Find where the given text appears and provide that cell's center as [X, Y] coordinate. 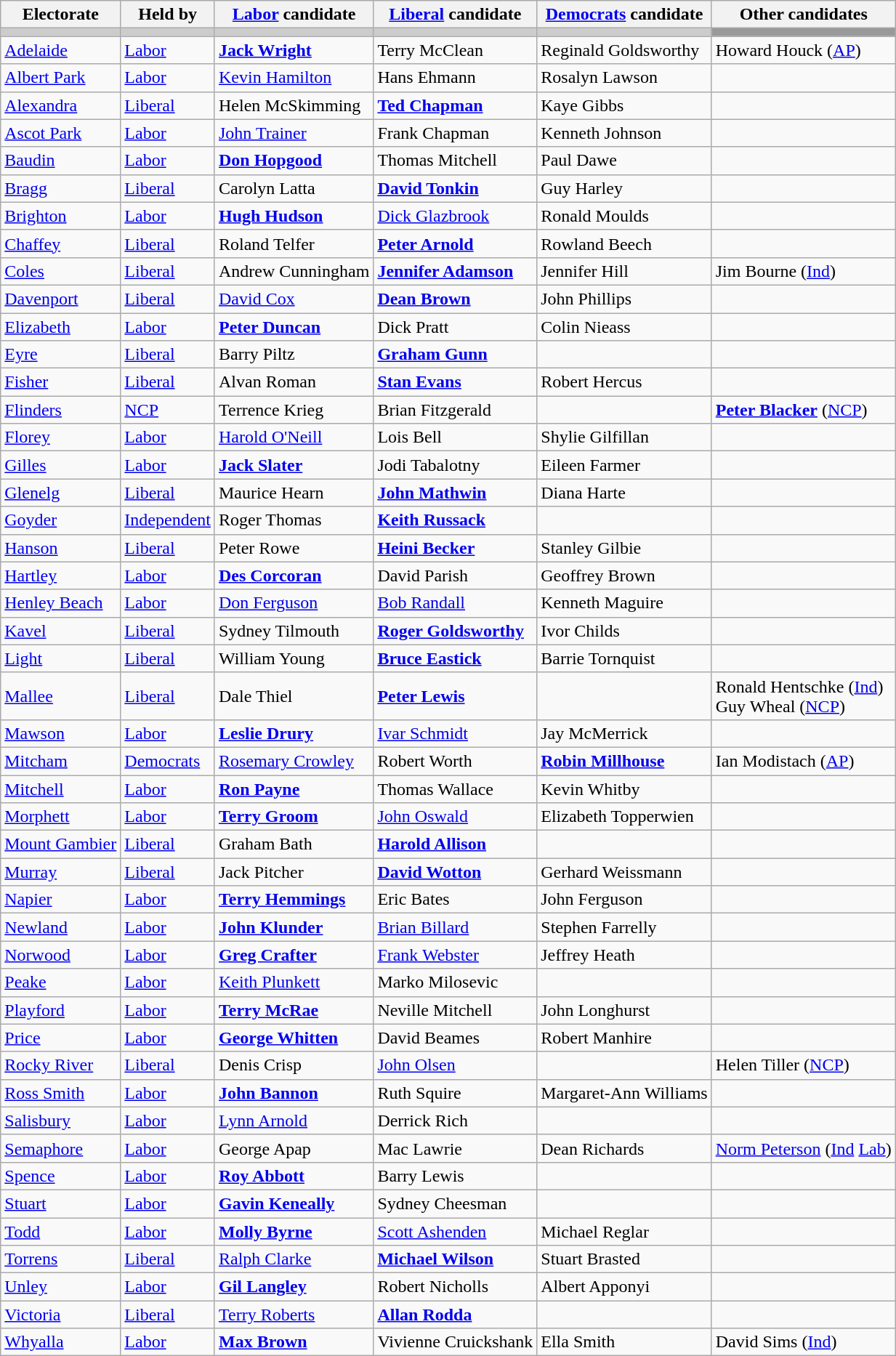
Jack Slater [294, 465]
Dean Richards [624, 1148]
Helen McSkimming [294, 105]
Jeffrey Heath [624, 955]
Frank Chapman [455, 133]
Robert Worth [455, 761]
Fisher [61, 382]
Terrence Krieg [294, 410]
Robin Millhouse [624, 761]
Rosalyn Lawson [624, 78]
Terry Roberts [294, 1315]
Michael Wilson [455, 1259]
Don Ferguson [294, 603]
Lynn Arnold [294, 1121]
Frank Webster [455, 955]
Allan Rodda [455, 1315]
Victoria [61, 1315]
Newland [61, 927]
Liberal candidate [455, 15]
Rosemary Crowley [294, 761]
Peter Rowe [294, 548]
Gilles [61, 465]
John Ferguson [624, 900]
David Parish [455, 576]
Ian Modistach (AP) [804, 761]
Goyder [61, 520]
Other candidates [804, 15]
Des Corcoran [294, 576]
Ronald Hentschke (Ind) Guy Wheal (NCP) [804, 696]
Kaye Gibbs [624, 105]
Baudin [61, 161]
Peter Blacker (NCP) [804, 410]
Gerhard Weissmann [624, 872]
Democrats [168, 761]
Norwood [61, 955]
Thomas Wallace [455, 788]
Glenelg [61, 493]
Terry McClean [455, 50]
Adelaide [61, 50]
Thomas Mitchell [455, 161]
Ralph Clarke [294, 1259]
George Apap [294, 1148]
John Phillips [624, 299]
Roger Thomas [294, 520]
Salisbury [61, 1121]
Flinders [61, 410]
Bruce Eastick [455, 658]
John Mathwin [455, 493]
John Olsen [455, 1065]
Greg Crafter [294, 955]
Gavin Keneally [294, 1203]
Electorate [61, 15]
Barrie Tornquist [624, 658]
Eileen Farmer [624, 465]
Scott Ashenden [455, 1232]
William Young [294, 658]
Price [61, 1038]
Kenneth Johnson [624, 133]
Napier [61, 900]
Elizabeth Topperwien [624, 817]
Ruth Squire [455, 1093]
John Trainer [294, 133]
Vivienne Cruickshank [455, 1342]
Hugh Hudson [294, 216]
Jennifer Adamson [455, 271]
Brighton [61, 216]
Heini Becker [455, 548]
Roland Telfer [294, 243]
Eyre [61, 355]
Alvan Roman [294, 382]
Stan Evans [455, 382]
Keith Russack [455, 520]
Barry Lewis [455, 1176]
Mitchell [61, 788]
Dale Thiel [294, 696]
Unley [61, 1287]
Peter Lewis [455, 696]
Ted Chapman [455, 105]
Geoffrey Brown [624, 576]
Robert Hercus [624, 382]
Marko Milosevic [455, 982]
Elizabeth [61, 326]
Murray [61, 872]
Peter Duncan [294, 326]
Reginald Goldsworthy [624, 50]
Ivar Schmidt [455, 733]
Kenneth Maguire [624, 603]
David Tonkin [455, 188]
Hartley [61, 576]
Kevin Hamilton [294, 78]
John Bannon [294, 1093]
Eric Bates [455, 900]
Stuart Brasted [624, 1259]
Light [61, 658]
Maurice Hearn [294, 493]
Spence [61, 1176]
Morphett [61, 817]
David Wotton [455, 872]
Paul Dawe [624, 161]
Hanson [61, 548]
Don Hopgood [294, 161]
Chaffey [61, 243]
Gil Langley [294, 1287]
Stephen Farrelly [624, 927]
Jack Wright [294, 50]
John Klunder [294, 927]
Mac Lawrie [455, 1148]
Albert Apponyi [624, 1287]
NCP [168, 410]
Michael Reglar [624, 1232]
Ron Payne [294, 788]
Rowland Beech [624, 243]
Ascot Park [61, 133]
Harold Allison [455, 844]
George Whitten [294, 1038]
Mallee [61, 696]
Coles [61, 271]
Mitcham [61, 761]
Whyalla [61, 1342]
Albert Park [61, 78]
Playford [61, 1010]
Florey [61, 437]
Democrats candidate [624, 15]
Dick Pratt [455, 326]
Jim Bourne (Ind) [804, 271]
Mount Gambier [61, 844]
Alexandra [61, 105]
Lois Bell [455, 437]
Helen Tiller (NCP) [804, 1065]
Molly Byrne [294, 1232]
Todd [61, 1232]
Brian Billard [455, 927]
Mawson [61, 733]
Robert Manhire [624, 1038]
Shylie Gilfillan [624, 437]
Bob Randall [455, 603]
Terry Hemmings [294, 900]
Diana Harte [624, 493]
Sydney Cheesman [455, 1203]
Norm Peterson (Ind Lab) [804, 1148]
Peake [61, 982]
Keith Plunkett [294, 982]
Labor candidate [294, 15]
Stanley Gilbie [624, 548]
Ivor Childs [624, 631]
Ella Smith [624, 1342]
John Oswald [455, 817]
Max Brown [294, 1342]
Dean Brown [455, 299]
Derrick Rich [455, 1121]
Held by [168, 15]
Guy Harley [624, 188]
Denis Crisp [294, 1065]
Barry Piltz [294, 355]
Graham Bath [294, 844]
Bragg [61, 188]
Carolyn Latta [294, 188]
Jay McMerrick [624, 733]
Harold O'Neill [294, 437]
Peter Arnold [455, 243]
Terry McRae [294, 1010]
Kavel [61, 631]
Howard Houck (AP) [804, 50]
Jennifer Hill [624, 271]
Jack Pitcher [294, 872]
Colin Nieass [624, 326]
Jodi Tabalotny [455, 465]
Neville Mitchell [455, 1010]
Davenport [61, 299]
Margaret-Ann Williams [624, 1093]
Independent [168, 520]
Andrew Cunningham [294, 271]
Rocky River [61, 1065]
Brian Fitzgerald [455, 410]
David Cox [294, 299]
Ross Smith [61, 1093]
Terry Groom [294, 817]
Leslie Drury [294, 733]
David Beames [455, 1038]
David Sims (Ind) [804, 1342]
Dick Glazbrook [455, 216]
Kevin Whitby [624, 788]
John Longhurst [624, 1010]
Roger Goldsworthy [455, 631]
Torrens [61, 1259]
Stuart [61, 1203]
Hans Ehmann [455, 78]
Henley Beach [61, 603]
Sydney Tilmouth [294, 631]
Ronald Moulds [624, 216]
Roy Abbott [294, 1176]
Semaphore [61, 1148]
Graham Gunn [455, 355]
Robert Nicholls [455, 1287]
